Return (x, y) of the center of cell containing provided text 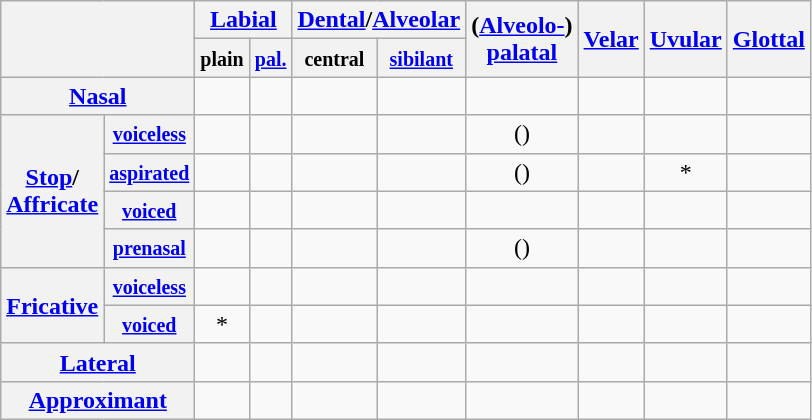
Labial (244, 20)
sibilant (422, 58)
(Alveolo-)palatal (522, 39)
Approximant (98, 400)
pal. (270, 58)
plain (222, 58)
Lateral (98, 362)
Glottal (768, 39)
prenasal (150, 248)
Nasal (98, 96)
Fricative (52, 305)
central (334, 58)
Uvular (686, 39)
Dental/Alveolar (379, 20)
Velar (611, 39)
Stop/Affricate (52, 191)
aspirated (150, 172)
